Capture the cell that displays the provided text and extract its (X, Y) central coordinate. 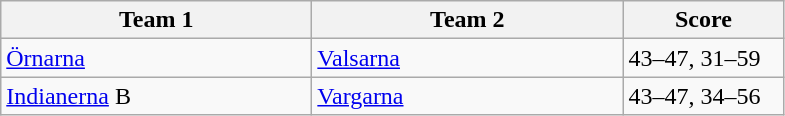
43–47, 31–59 (704, 58)
Score (704, 20)
Team 2 (468, 20)
Valsarna (468, 58)
Team 1 (156, 20)
43–47, 34–56 (704, 96)
Indianerna B (156, 96)
Örnarna (156, 58)
Vargarna (468, 96)
